Capture the cell that displays the provided text and extract its (X, Y) central coordinate. 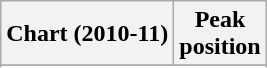
Chart (2010-11) (88, 34)
Peakposition (220, 34)
